For the text-containing cell, return its midpoint in (X, Y) coordinate format. 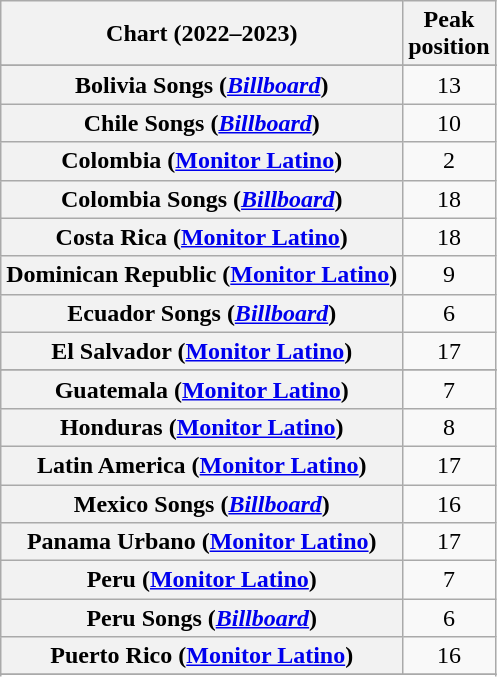
Peru Songs (Billboard) (202, 618)
13 (449, 85)
Colombia Songs (Billboard) (202, 199)
Colombia (Monitor Latino) (202, 161)
Honduras (Monitor Latino) (202, 427)
Ecuador Songs (Billboard) (202, 313)
Bolivia Songs (Billboard) (202, 85)
8 (449, 427)
Mexico Songs (Billboard) (202, 503)
El Salvador (Monitor Latino) (202, 351)
Puerto Rico (Monitor Latino) (202, 656)
Chile Songs (Billboard) (202, 123)
Dominican Republic (Monitor Latino) (202, 275)
Chart (2022–2023) (202, 34)
Latin America (Monitor Latino) (202, 465)
Peakposition (449, 34)
10 (449, 123)
Peru (Monitor Latino) (202, 580)
Guatemala (Monitor Latino) (202, 389)
9 (449, 275)
Costa Rica (Monitor Latino) (202, 237)
Panama Urbano (Monitor Latino) (202, 542)
2 (449, 161)
